Find where the given text appears and provide that cell's center as [X, Y] coordinate. 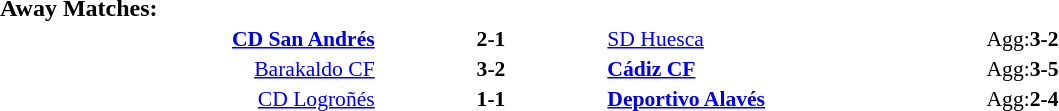
3-2 [492, 68]
2-1 [492, 38]
Cádiz CF [795, 68]
SD Huesca [795, 38]
